For the text-containing cell, return its midpoint in (X, Y) coordinate format. 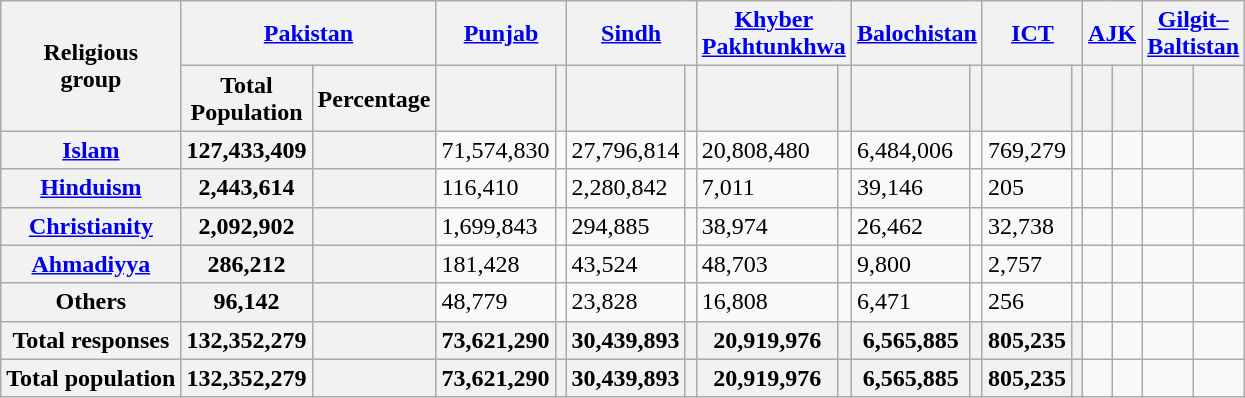
96,142 (246, 302)
27,796,814 (626, 150)
48,703 (767, 264)
769,279 (1026, 150)
2,092,902 (246, 226)
205 (1026, 188)
Hinduism (91, 188)
9,800 (910, 264)
23,828 (626, 302)
16,808 (767, 302)
48,779 (496, 302)
KhyberPakhtunkhwa (774, 34)
38,974 (767, 226)
256 (1026, 302)
Total population (91, 378)
26,462 (910, 226)
Ahmadiyya (91, 264)
Islam (91, 150)
Gilgit–Baltistan (1194, 34)
Total responses (91, 340)
6,471 (910, 302)
43,524 (626, 264)
32,738 (1026, 226)
6,484,006 (910, 150)
Balochistan (916, 34)
Others (91, 302)
Christianity (91, 226)
TotalPopulation (246, 98)
20,808,480 (767, 150)
294,885 (626, 226)
181,428 (496, 264)
127,433,409 (246, 150)
286,212 (246, 264)
Religiousgroup (91, 66)
71,574,830 (496, 150)
39,146 (910, 188)
2,280,842 (626, 188)
1,699,843 (496, 226)
Punjab (501, 34)
7,011 (767, 188)
2,757 (1026, 264)
ICT (1032, 34)
116,410 (496, 188)
Sindh (631, 34)
Pakistan (308, 34)
AJK (1112, 34)
2,443,614 (246, 188)
Percentage (374, 98)
